For the text-containing cell, return its midpoint in [x, y] coordinate format. 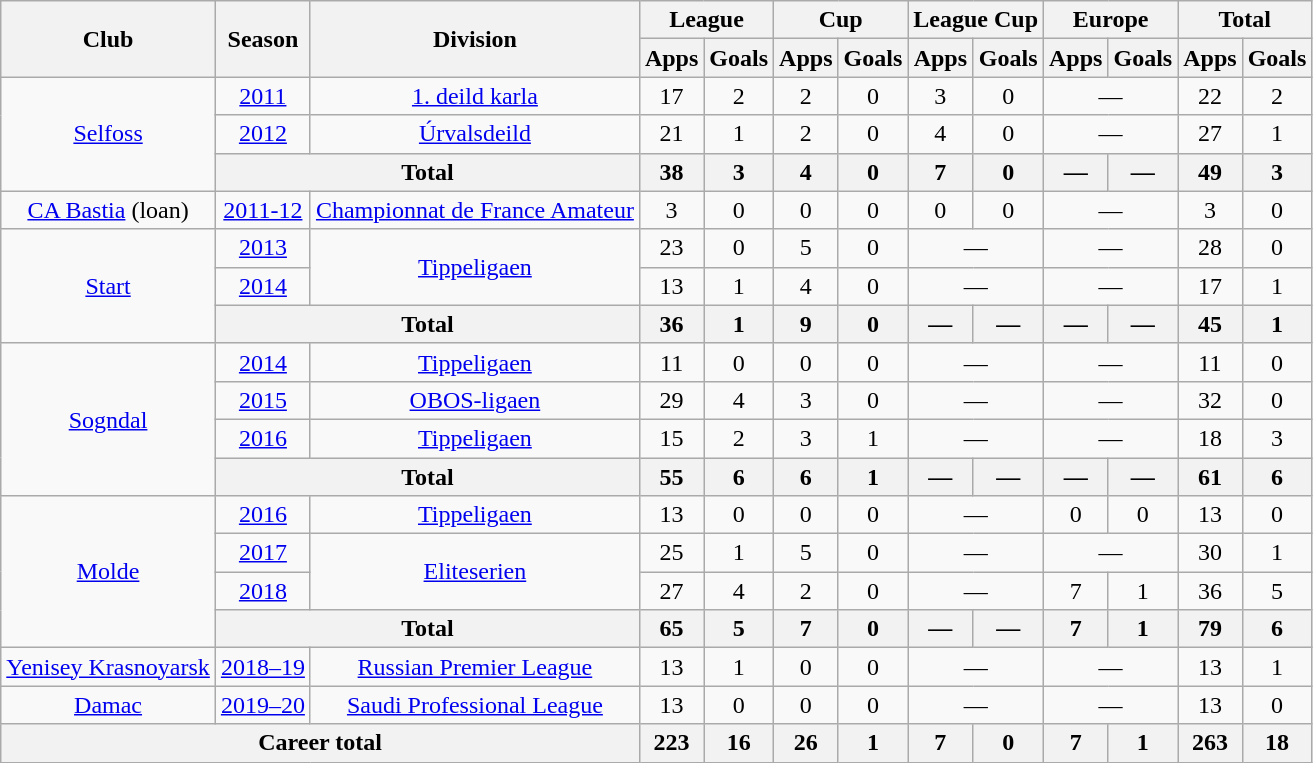
45 [1210, 324]
Russian Premier League [474, 667]
49 [1210, 172]
22 [1210, 96]
1. deild karla [474, 96]
Division [474, 39]
9 [806, 324]
23 [671, 248]
Saudi Professional League [474, 705]
26 [806, 743]
223 [671, 743]
28 [1210, 248]
Career total [320, 743]
2015 [262, 400]
Damac [108, 705]
38 [671, 172]
Cup [841, 20]
29 [671, 400]
263 [1210, 743]
Selfoss [108, 134]
16 [739, 743]
OBOS-ligaen [474, 400]
15 [671, 438]
61 [1210, 477]
Molde [108, 572]
2019–20 [262, 705]
League [706, 20]
Start [108, 286]
CA Bastia (loan) [108, 210]
2011 [262, 96]
Club [108, 39]
2013 [262, 248]
Úrvalsdeild [474, 134]
Championnat de France Amateur [474, 210]
2011-12 [262, 210]
2018–19 [262, 667]
32 [1210, 400]
2017 [262, 553]
Eliteserien [474, 572]
25 [671, 553]
League Cup [976, 20]
2018 [262, 591]
2012 [262, 134]
Yenisey Krasnoyarsk [108, 667]
79 [1210, 629]
Europe [1111, 20]
Season [262, 39]
21 [671, 134]
55 [671, 477]
30 [1210, 553]
Sogndal [108, 419]
65 [671, 629]
